Detect which cell encompasses the target text, then output its (X, Y) center coordinate. 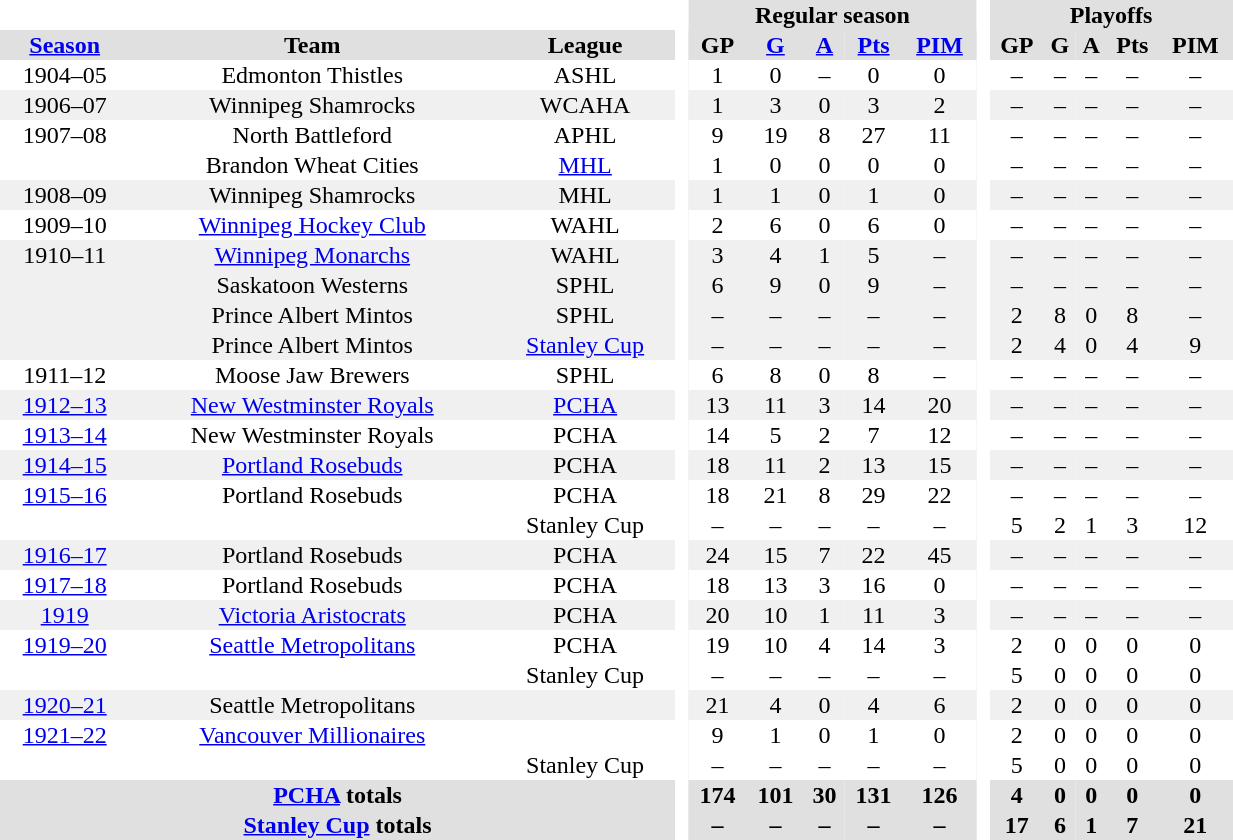
131 (874, 795)
Team (312, 45)
1917–18 (64, 585)
126 (940, 795)
174 (717, 795)
APHL (585, 135)
1916–17 (64, 555)
16 (874, 585)
Playoffs (1112, 15)
Season (64, 45)
WCAHA (585, 105)
Victoria Aristocrats (312, 615)
Edmonton Thistles (312, 75)
24 (717, 555)
Brandon Wheat Cities (312, 165)
1911–12 (64, 375)
1919 (64, 615)
1914–15 (64, 465)
Stanley Cup totals (338, 825)
Winnipeg Hockey Club (312, 225)
1906–07 (64, 105)
Winnipeg Monarchs (312, 255)
ASHL (585, 75)
1920–21 (64, 705)
PCHA totals (338, 795)
29 (874, 495)
45 (940, 555)
27 (874, 135)
1909–10 (64, 225)
Vancouver Millionaires (312, 735)
Saskatoon Westerns (312, 285)
1907–08 (64, 135)
101 (775, 795)
1913–14 (64, 435)
1921–22 (64, 735)
League (585, 45)
1915–16 (64, 495)
Regular season (832, 15)
30 (824, 795)
1919–20 (64, 645)
Moose Jaw Brewers (312, 375)
1912–13 (64, 405)
1908–09 (64, 195)
17 (1017, 825)
1910–11 (64, 255)
1904–05 (64, 75)
North Battleford (312, 135)
